Return (X, Y) of the center of cell containing provided text 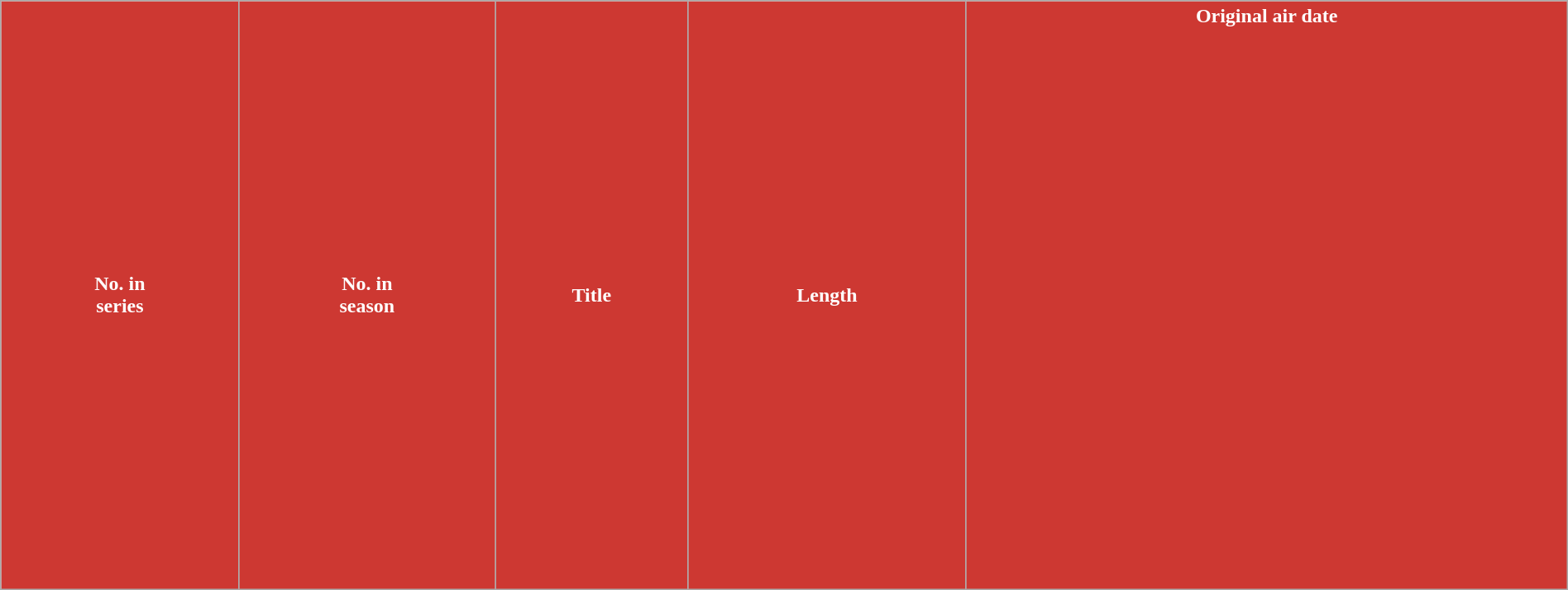
No. inseason (367, 296)
No. inseries (120, 296)
Original air date (1267, 296)
Length (827, 296)
Title (592, 296)
